Scan for the cell matching the given text and deliver its (X, Y) coordinate at center. 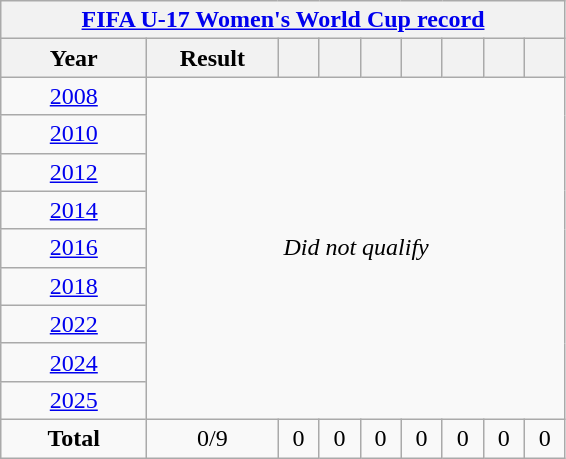
Result (212, 58)
Did not qualify (356, 248)
2012 (74, 172)
0/9 (212, 438)
2016 (74, 248)
2022 (74, 324)
2014 (74, 210)
2008 (74, 96)
2025 (74, 400)
2024 (74, 362)
2010 (74, 134)
Year (74, 58)
Total (74, 438)
2018 (74, 286)
FIFA U-17 Women's World Cup record (284, 20)
